Detect which cell encompasses the target text, then output its (X, Y) center coordinate. 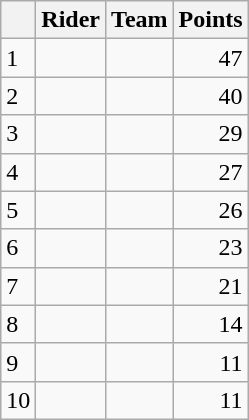
14 (210, 324)
26 (210, 210)
5 (18, 210)
Points (210, 20)
Team (140, 20)
47 (210, 58)
6 (18, 248)
27 (210, 172)
2 (18, 96)
7 (18, 286)
29 (210, 134)
23 (210, 248)
40 (210, 96)
3 (18, 134)
4 (18, 172)
21 (210, 286)
Rider (71, 20)
8 (18, 324)
9 (18, 362)
1 (18, 58)
10 (18, 400)
